For the text-containing cell, return its midpoint in (X, Y) coordinate format. 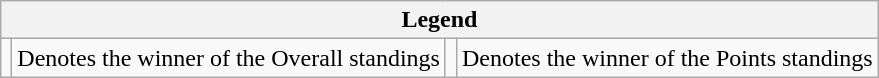
Denotes the winner of the Points standings (667, 58)
Denotes the winner of the Overall standings (229, 58)
Legend (440, 20)
